For the text-containing cell, return its midpoint in (x, y) coordinate format. 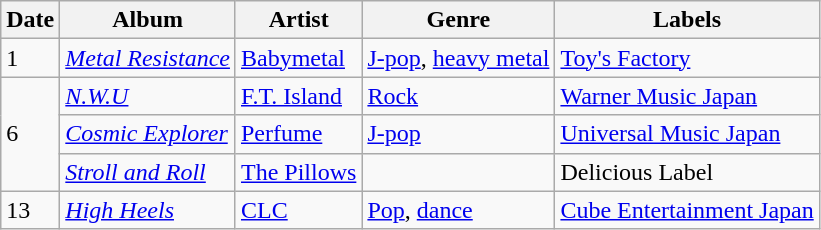
N.W.U (148, 96)
Perfume (298, 134)
Babymetal (298, 58)
6 (30, 134)
Toy's Factory (687, 58)
Delicious Label (687, 172)
Stroll and Roll (148, 172)
J-pop (458, 134)
Artist (298, 20)
1 (30, 58)
Rock (458, 96)
13 (30, 210)
The Pillows (298, 172)
Labels (687, 20)
Album (148, 20)
Cosmic Explorer (148, 134)
Cube Entertainment Japan (687, 210)
Warner Music Japan (687, 96)
Date (30, 20)
F.T. Island (298, 96)
Pop, dance (458, 210)
CLC (298, 210)
Universal Music Japan (687, 134)
Genre (458, 20)
High Heels (148, 210)
Metal Resistance (148, 58)
J-pop, heavy metal (458, 58)
